Return the (X, Y) coordinate for the center point of the cell that contains the specified text.  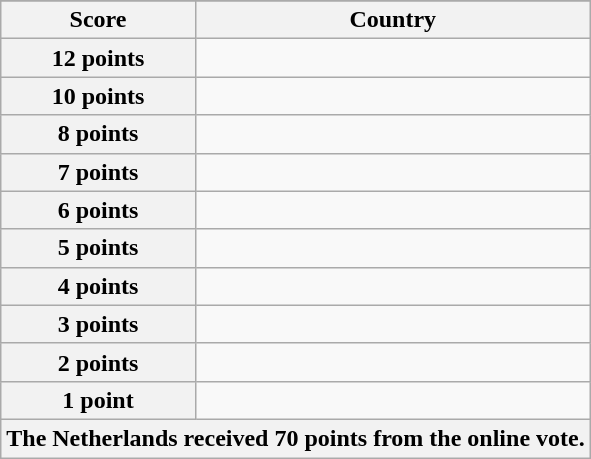
8 points (98, 134)
Country (392, 20)
7 points (98, 172)
6 points (98, 210)
Score (98, 20)
10 points (98, 96)
1 point (98, 400)
5 points (98, 248)
3 points (98, 324)
12 points (98, 58)
2 points (98, 362)
The Netherlands received 70 points from the online vote. (296, 438)
4 points (98, 286)
